Output the (X, Y) coordinate of the center of the cell containing the given text.  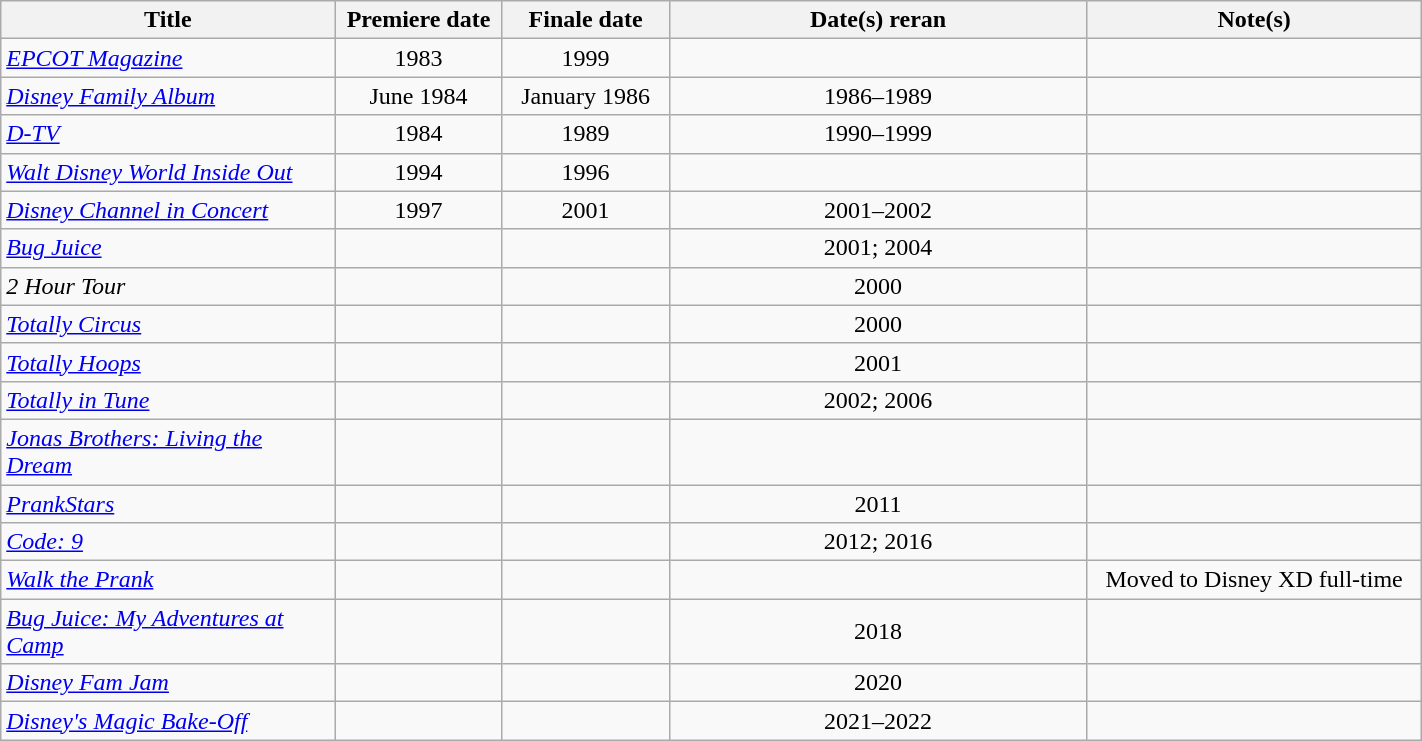
Date(s) reran (878, 20)
Code: 9 (168, 542)
Jonas Brothers: Living the Dream (168, 452)
Moved to Disney XD full-time (1254, 580)
Totally Circus (168, 324)
Finale date (586, 20)
2001–2002 (878, 210)
2002; 2006 (878, 400)
Disney Family Album (168, 96)
1999 (586, 58)
1989 (586, 134)
Bug Juice: My Adventures at Camp (168, 632)
Disney Fam Jam (168, 683)
D-TV (168, 134)
2 Hour Tour (168, 286)
1990–1999 (878, 134)
Premiere date (418, 20)
January 1986 (586, 96)
2012; 2016 (878, 542)
1983 (418, 58)
2001; 2004 (878, 248)
Bug Juice (168, 248)
Totally Hoops (168, 362)
1986–1989 (878, 96)
Walk the Prank (168, 580)
Disney's Magic Bake-Off (168, 721)
2011 (878, 503)
Title (168, 20)
1984 (418, 134)
Note(s) (1254, 20)
2020 (878, 683)
1994 (418, 172)
2021–2022 (878, 721)
EPCOT Magazine (168, 58)
Disney Channel in Concert (168, 210)
1997 (418, 210)
Walt Disney World Inside Out (168, 172)
Totally in Tune (168, 400)
June 1984 (418, 96)
2018 (878, 632)
PrankStars (168, 503)
1996 (586, 172)
